Determine the (x, y) coordinate at the center of the cell enclosing the given text.  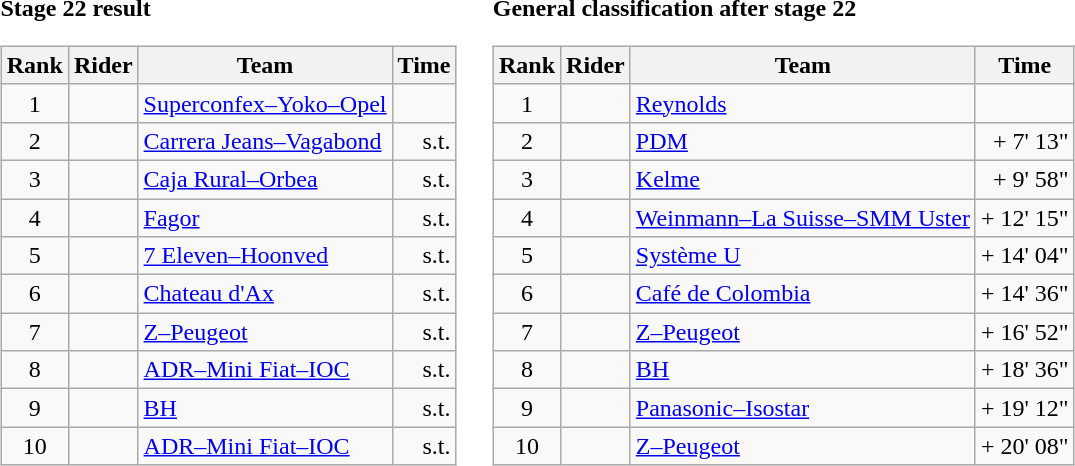
+ 12' 15" (1024, 217)
Panasonic–Isostar (802, 408)
Chateau d'Ax (265, 294)
Weinmann–La Suisse–SMM Uster (802, 217)
Fagor (265, 217)
+ 18' 36" (1024, 370)
+ 14' 36" (1024, 294)
Carrera Jeans–Vagabond (265, 141)
Café de Colombia (802, 294)
+ 9' 58" (1024, 179)
Kelme (802, 179)
PDM (802, 141)
+ 14' 04" (1024, 256)
Système U (802, 256)
7 Eleven–Hoonved (265, 256)
+ 16' 52" (1024, 332)
+ 7' 13" (1024, 141)
+ 19' 12" (1024, 408)
Caja Rural–Orbea (265, 179)
Reynolds (802, 103)
+ 20' 08" (1024, 446)
Superconfex–Yoko–Opel (265, 103)
